Detect which cell encompasses the target text, then output its (X, Y) center coordinate. 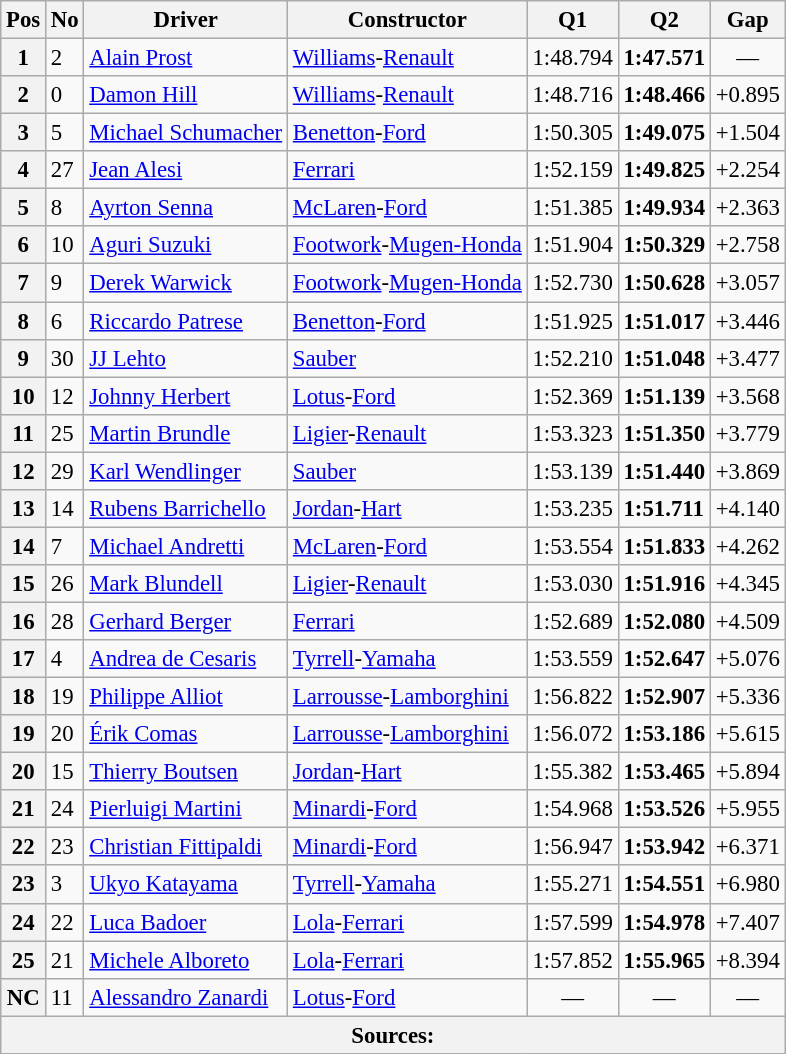
1:53.526 (664, 809)
1:57.852 (572, 960)
Gap (748, 20)
13 (24, 509)
1:54.968 (572, 809)
Derek Warwick (186, 283)
30 (65, 358)
+3.446 (748, 321)
+4.140 (748, 509)
1:53.235 (572, 509)
Ukyo Katayama (186, 885)
Aguri Suzuki (186, 245)
Sources: (393, 1035)
+4.345 (748, 584)
1:48.466 (664, 95)
1:51.833 (664, 546)
1:49.825 (664, 170)
1:51.916 (664, 584)
+0.895 (748, 95)
1:54.551 (664, 885)
29 (65, 471)
+7.407 (748, 922)
1:47.571 (664, 58)
1:56.822 (572, 697)
1:52.730 (572, 283)
Driver (186, 20)
Mark Blundell (186, 584)
+6.980 (748, 885)
Karl Wendlinger (186, 471)
Alessandro Zanardi (186, 997)
1:49.934 (664, 208)
Q1 (572, 20)
1:51.711 (664, 509)
1:53.942 (664, 847)
+5.076 (748, 659)
+3.477 (748, 358)
Jean Alesi (186, 170)
Christian Fittipaldi (186, 847)
+5.336 (748, 697)
1:53.030 (572, 584)
1:51.017 (664, 321)
+5.894 (748, 772)
+3.779 (748, 433)
Pierluigi Martini (186, 809)
1:51.139 (664, 396)
1 (24, 58)
1:52.647 (664, 659)
1:54.978 (664, 922)
Philippe Alliot (186, 697)
1:55.271 (572, 885)
1:50.305 (572, 133)
1:51.350 (664, 433)
Érik Comas (186, 734)
1:56.947 (572, 847)
1:53.139 (572, 471)
Rubens Barrichello (186, 509)
18 (24, 697)
Damon Hill (186, 95)
1:51.048 (664, 358)
1:53.465 (664, 772)
+2.363 (748, 208)
1:50.628 (664, 283)
+4.262 (748, 546)
28 (65, 621)
Gerhard Berger (186, 621)
Riccardo Patrese (186, 321)
Johnny Herbert (186, 396)
Thierry Boutsen (186, 772)
Luca Badoer (186, 922)
16 (24, 621)
1:50.329 (664, 245)
1:55.965 (664, 960)
No (65, 20)
1:52.210 (572, 358)
1:48.716 (572, 95)
Michael Schumacher (186, 133)
JJ Lehto (186, 358)
Ayrton Senna (186, 208)
+2.758 (748, 245)
1:51.904 (572, 245)
+5.955 (748, 809)
+8.394 (748, 960)
1:51.385 (572, 208)
Michele Alboreto (186, 960)
+3.869 (748, 471)
1:52.689 (572, 621)
1:53.554 (572, 546)
1:52.080 (664, 621)
Andrea de Cesaris (186, 659)
1:49.075 (664, 133)
+3.057 (748, 283)
NC (24, 997)
1:51.925 (572, 321)
Pos (24, 20)
26 (65, 584)
17 (24, 659)
Q2 (664, 20)
1:55.382 (572, 772)
+6.371 (748, 847)
1:53.186 (664, 734)
+5.615 (748, 734)
1:52.907 (664, 697)
1:52.159 (572, 170)
1:52.369 (572, 396)
+3.568 (748, 396)
1:57.599 (572, 922)
+4.509 (748, 621)
1:56.072 (572, 734)
Michael Andretti (186, 546)
Martin Brundle (186, 433)
27 (65, 170)
1:53.323 (572, 433)
Alain Prost (186, 58)
Constructor (407, 20)
+2.254 (748, 170)
1:51.440 (664, 471)
0 (65, 95)
1:48.794 (572, 58)
+1.504 (748, 133)
1:53.559 (572, 659)
